Locate the cell with the specified text and output its (x, y) center coordinate. 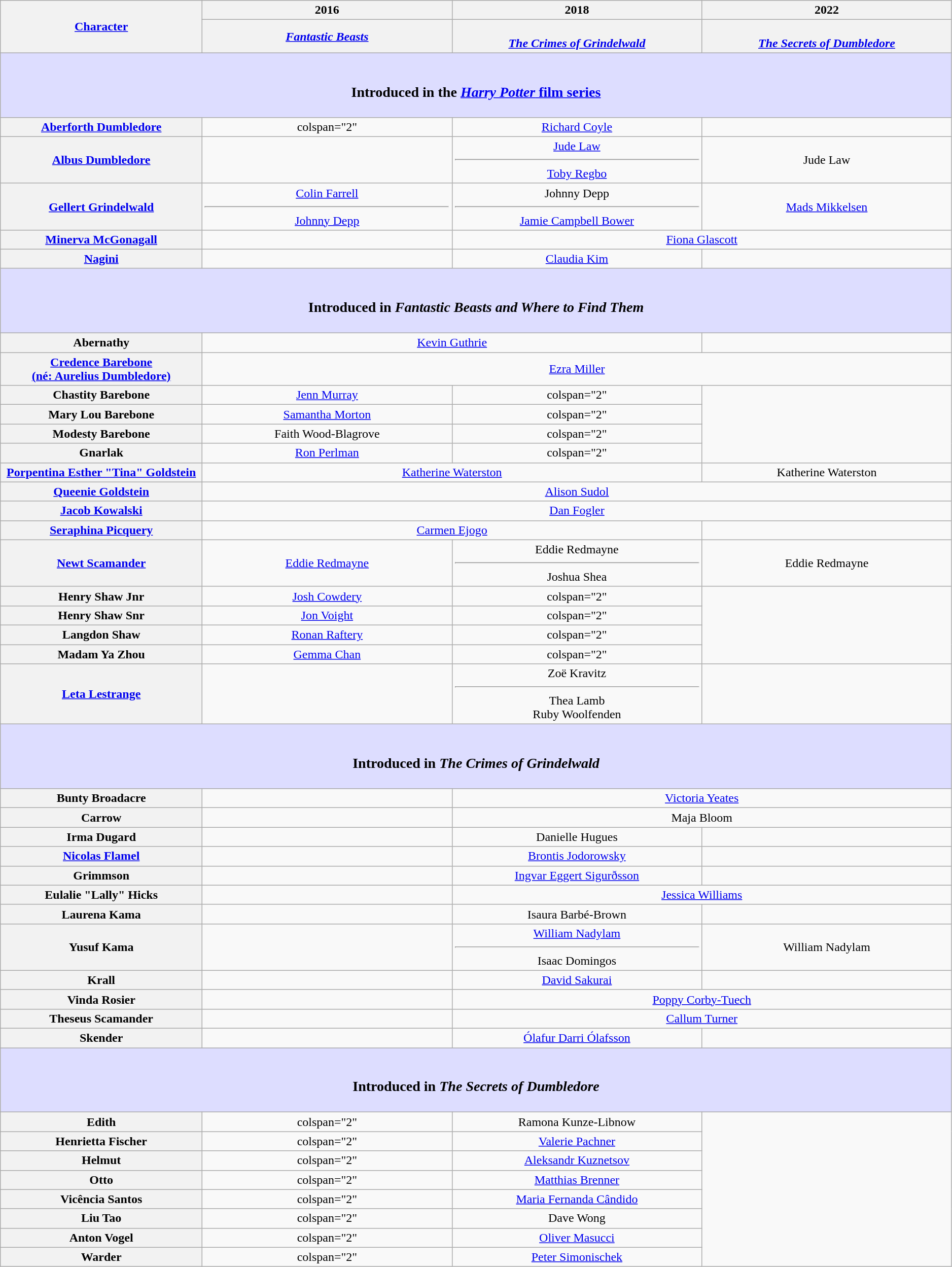
Carrow (101, 818)
Richard Coyle (577, 127)
Faith Wood-Blagrove (328, 434)
Oliver Masucci (577, 1238)
Krall (101, 980)
Seraphina Picquery (101, 530)
Jacob Kowalski (101, 511)
Credence Barebone(né: Aurelius Dumbledore) (101, 369)
Otto (101, 1180)
Madam Ya Zhou (101, 654)
Johnny DeppJamie Campbell Bower (577, 206)
Eddie RedmayneJoshua Shea (577, 563)
Dan Fogler (577, 511)
Modesty Barebone (101, 434)
Claudia Kim (577, 259)
Introduced in The Crimes of Grindelwald (476, 757)
Aberforth Dumbledore (101, 127)
Mary Lou Barebone (101, 414)
Maria Fernanda Cândido (577, 1199)
Brontis Jodorowsky (577, 856)
Henry Shaw Jnr (101, 596)
Jenn Murray (328, 395)
Ron Perlman (328, 453)
Alison Sudol (577, 491)
Vinda Rosier (101, 999)
William Nadylam (827, 947)
Ezra Miller (577, 369)
Jude Law (827, 160)
Skender (101, 1038)
2018 (577, 10)
Henrietta Fischer (101, 1141)
Eulalie "Lally" Hicks (101, 895)
Edith (101, 1122)
Warder (101, 1257)
Peter Simonischek (577, 1257)
Anton Vogel (101, 1238)
Gemma Chan (328, 654)
Valerie Pachner (577, 1141)
Isaura Barbé-Brown (577, 914)
Samantha Morton (328, 414)
Introduced in Fantastic Beasts and Where to Find Them (476, 300)
Gnarlak (101, 453)
Bunty Broadacre (101, 798)
Nicolas Flamel (101, 856)
Ingvar Eggert Sigurðsson (577, 875)
Josh Cowdery (328, 596)
Matthias Brenner (577, 1180)
The Crimes of Grindelwald (577, 37)
Queenie Goldstein (101, 491)
Chastity Barebone (101, 395)
2016 (328, 10)
Character (101, 26)
Vicência Santos (101, 1199)
Dave Wong (577, 1218)
Fiona Glascott (702, 239)
Laurena Kama (101, 914)
Langdon Shaw (101, 635)
Liu Tao (101, 1218)
Poppy Corby-Tuech (702, 999)
Albus Dumbledore (101, 160)
Mads Mikkelsen (827, 206)
Jessica Williams (702, 895)
Porpentina Esther "Tina" Goldstein (101, 472)
2022 (827, 10)
Callum Turner (702, 1018)
Helmut (101, 1160)
Fantastic Beasts (328, 37)
Jon Voight (328, 615)
Maja Bloom (702, 818)
Theseus Scamander (101, 1018)
William NadylamIsaac Domingos (577, 947)
Victoria Yeates (702, 798)
Ramona Kunze-Libnow (577, 1122)
Aleksandr Kuznetsov (577, 1160)
The Secrets of Dumbledore (827, 37)
Nagini (101, 259)
Kevin Guthrie (452, 343)
Grimmson (101, 875)
Yusuf Kama (101, 947)
Jude LawToby Regbo (577, 160)
Leta Lestrange (101, 694)
David Sakurai (577, 980)
Ólafur Darri Ólafsson (577, 1038)
Minerva McGonagall (101, 239)
Introduced in The Secrets of Dumbledore (476, 1080)
Newt Scamander (101, 563)
Gellert Grindelwald (101, 206)
Danielle Hugues (577, 837)
Ronan Raftery (328, 635)
Irma Dugard (101, 837)
Henry Shaw Snr (101, 615)
Colin FarrellJohnny Depp (328, 206)
Abernathy (101, 343)
Introduced in the Harry Potter film series (476, 85)
Zoë KravitzThea LambRuby Woolfenden (577, 694)
Carmen Ejogo (452, 530)
